Detect which cell encompasses the target text, then output its [X, Y] center coordinate. 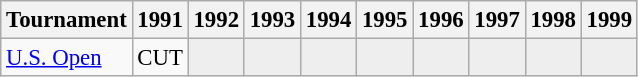
CUT [160, 58]
1995 [385, 20]
1998 [553, 20]
U.S. Open [66, 58]
1997 [497, 20]
1993 [272, 20]
1992 [216, 20]
Tournament [66, 20]
1999 [609, 20]
1994 [328, 20]
1996 [441, 20]
1991 [160, 20]
